Locate the cell with the specified text and output its [X, Y] center coordinate. 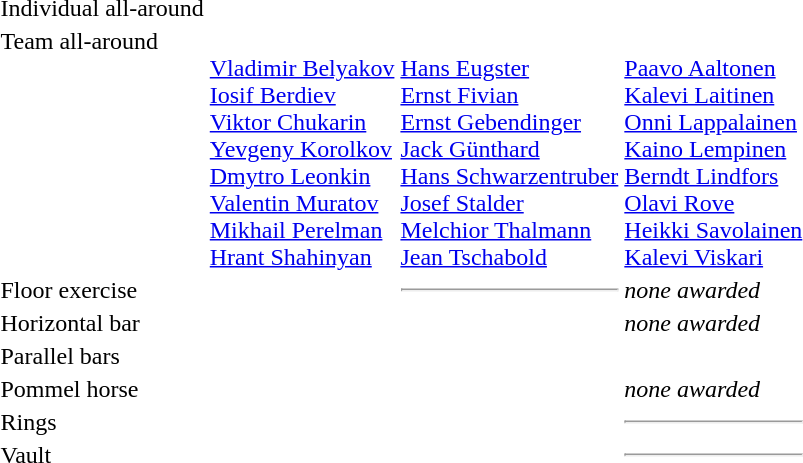
Hans EugsterErnst FivianErnst GebendingerJack GünthardHans SchwarzentruberJosef StalderMelchior ThalmannJean Tschabold [510, 149]
Vladimir BelyakovIosif BerdievViktor Chukarin Yevgeny KorolkovDmytro LeonkinValentin MuratovMikhail PerelmanHrant Shahinyan [302, 149]
